Detect which cell encompasses the target text, then output its [x, y] center coordinate. 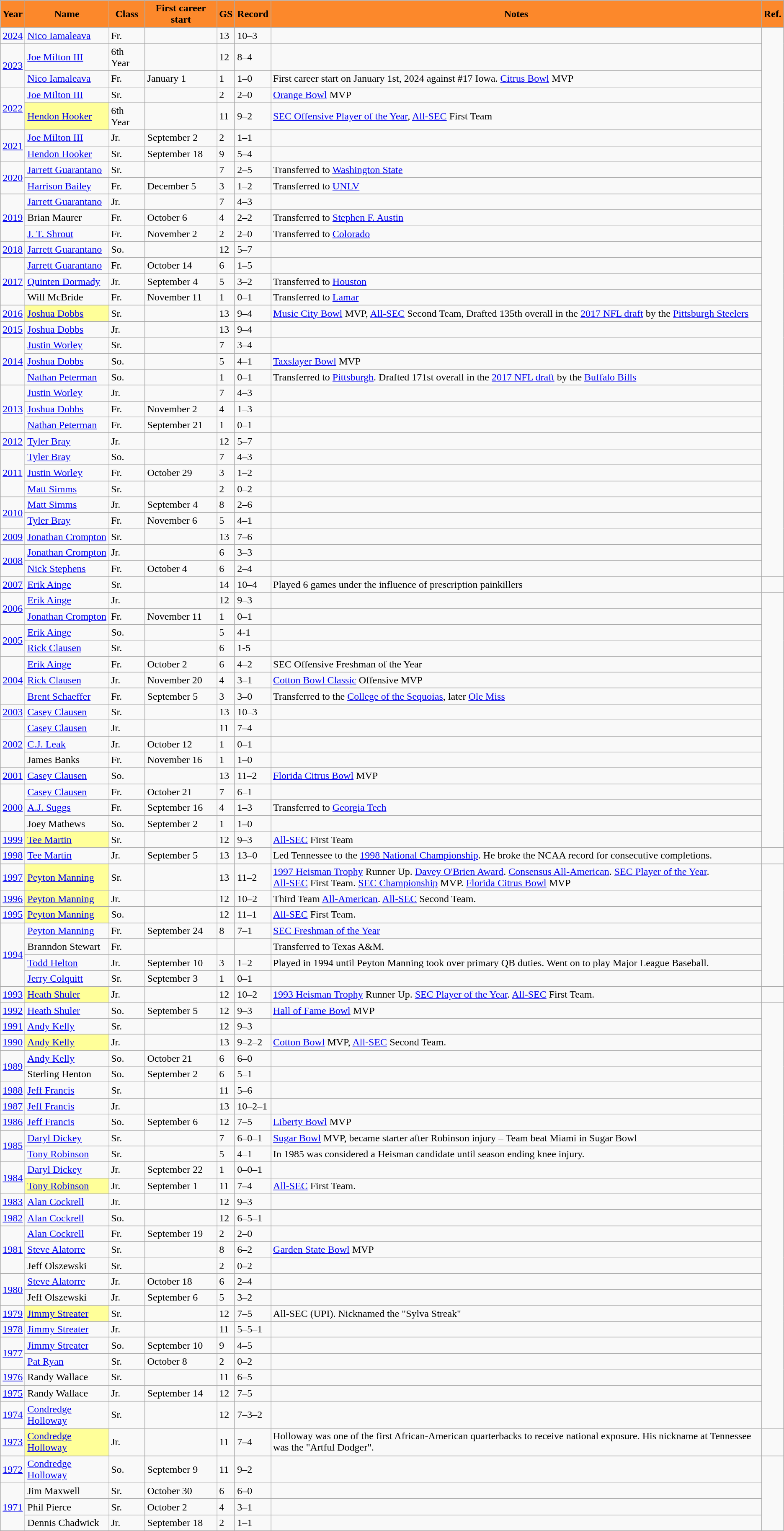
1–5 [253, 266]
1987 [13, 1106]
4-1 [253, 632]
Transferred to Stephen F. Austin [516, 217]
1994 [13, 954]
Cotton Bowl MVP, All-SEC Second Team. [516, 1042]
9–2–2 [253, 1042]
Sugar Bowl MVP, became starter after Robinson injury – Team beat Miami in Sugar Bowl [516, 1138]
6–0–1 [253, 1138]
2009 [13, 537]
Harrison Bailey [67, 186]
Sterling Henton [67, 1074]
1984 [13, 1178]
Transferred to UNLV [516, 186]
All-SEC First Team [516, 840]
In 1985 was considered a Heisman candidate until season ending knee injury. [516, 1154]
Hall of Fame Bowl MVP [516, 1010]
1988 [13, 1090]
1971 [13, 1507]
September 16 [181, 808]
5–5–1 [253, 1329]
2–2 [253, 217]
September 19 [181, 1234]
2015 [13, 329]
1993 Heisman Trophy Runner Up. SEC Player of the Year. All-SEC First Team. [516, 994]
October 6 [181, 217]
Nick Stephens [67, 569]
J. T. Shrout [67, 233]
Transferred to Colorado [516, 233]
Will McBride [67, 297]
5–1 [253, 1074]
3–3 [253, 553]
7–6 [253, 537]
1985 [13, 1146]
1-5 [253, 648]
Dennis Chadwick [67, 1523]
2002 [13, 744]
October 14 [181, 266]
Transferred to Pittsburgh. Drafted 171st overall in the 2017 NFL draft by the Buffalo Bills [516, 377]
1993 [13, 994]
September 9 [181, 1469]
2023 [13, 65]
2016 [13, 313]
2018 [13, 250]
10–2–1 [253, 1106]
6–5 [253, 1377]
First career start [181, 14]
Todd Helton [67, 962]
SEC Freshman of the Year [516, 931]
A.J. Suggs [67, 808]
Year [13, 14]
6–5–1 [253, 1218]
1978 [13, 1329]
GS [226, 14]
2004 [13, 680]
Branndon Stewart [67, 947]
Played in 1994 until Peyton Manning took over primary QB duties. Went on to play Major League Baseball. [516, 962]
6–1 [253, 792]
1975 [13, 1393]
Taxslayer Bowl MVP [516, 361]
October 29 [181, 473]
3–0 [253, 696]
Brent Schaeffer [67, 696]
November 16 [181, 760]
James Banks [67, 760]
2001 [13, 776]
Phil Pierce [67, 1507]
2021 [13, 146]
October 8 [181, 1361]
1998 [13, 856]
2007 [13, 584]
1979 [13, 1314]
Brian Maurer [67, 217]
10–4 [253, 584]
2017 [13, 282]
Ref. [772, 14]
October 30 [181, 1491]
September 14 [181, 1393]
Jerry Colquitt [67, 978]
Transferred to Lamar [516, 297]
All-SEC (UPI). Nicknamed the "Sylva Streak" [516, 1314]
SEC Offensive Freshman of the Year [516, 664]
September 1 [181, 1186]
1991 [13, 1027]
November 6 [181, 521]
Jim Maxwell [67, 1491]
2022 [13, 108]
1990 [13, 1042]
Transferred to Texas A&M. [516, 947]
September 3 [181, 978]
1973 [13, 1442]
September 22 [181, 1170]
13–0 [253, 856]
Third Team All-American. All-SEC Second Team. [516, 899]
December 5 [181, 186]
1986 [13, 1122]
Played 6 games under the influence of prescription painkillers [516, 584]
September 24 [181, 931]
2010 [13, 513]
2000 [13, 808]
3–4 [253, 345]
Orange Bowl MVP [516, 95]
January 1 [181, 79]
Record [253, 14]
2020 [13, 178]
SEC Offensive Player of the Year, All-SEC First Team [516, 116]
Transferred to Houston [516, 282]
Name [67, 14]
11–1 [253, 915]
6–2 [253, 1249]
Transferred to the College of the Sequoias, later Ole Miss [516, 696]
5–4 [253, 154]
1982 [13, 1218]
1989 [13, 1066]
2–5 [253, 170]
1981 [13, 1249]
Quinten Dormady [67, 282]
Joey Mathews [67, 824]
Liberty Bowl MVP [516, 1122]
2005 [13, 640]
1974 [13, 1415]
2013 [13, 409]
1997 [13, 877]
2008 [13, 561]
2019 [13, 217]
October 4 [181, 569]
2006 [13, 608]
Florida Citrus Bowl MVP [516, 776]
October 12 [181, 744]
C.J. Leak [67, 744]
2024 [13, 36]
Transferred to Washington State [516, 170]
4–5 [253, 1345]
5–6 [253, 1090]
Led Tennessee to the 1998 National Championship. He broke the NCAA record for consecutive completions. [516, 856]
1983 [13, 1202]
Transferred to Georgia Tech [516, 808]
1995 [13, 915]
1977 [13, 1353]
2003 [13, 712]
Garden State Bowl MVP [516, 1249]
Holloway was one of the first African-American quarterbacks to receive national exposure. His nickname at Tennessee was the "Artful Dodger". [516, 1442]
1992 [13, 1010]
Pat Ryan [67, 1361]
2011 [13, 473]
1999 [13, 840]
1976 [13, 1377]
Notes [516, 14]
First career start on January 1st, 2024 against #17 Iowa. Citrus Bowl MVP [516, 79]
Cotton Bowl Classic Offensive MVP [516, 680]
4–2 [253, 664]
14 [226, 584]
2014 [13, 361]
8–4 [253, 57]
2–6 [253, 505]
Class [127, 14]
2012 [13, 441]
Music City Bowl MVP, All-SEC Second Team, Drafted 135th overall in the 2017 NFL draft by the Pittsburgh Steelers [516, 313]
7–1 [253, 931]
1972 [13, 1469]
1980 [13, 1290]
November 20 [181, 680]
1996 [13, 899]
September 21 [181, 425]
0–0–1 [253, 1170]
7–3–2 [253, 1415]
October 18 [181, 1282]
